Search for the cell housing the specified text and yield its [x, y] center coordinate. 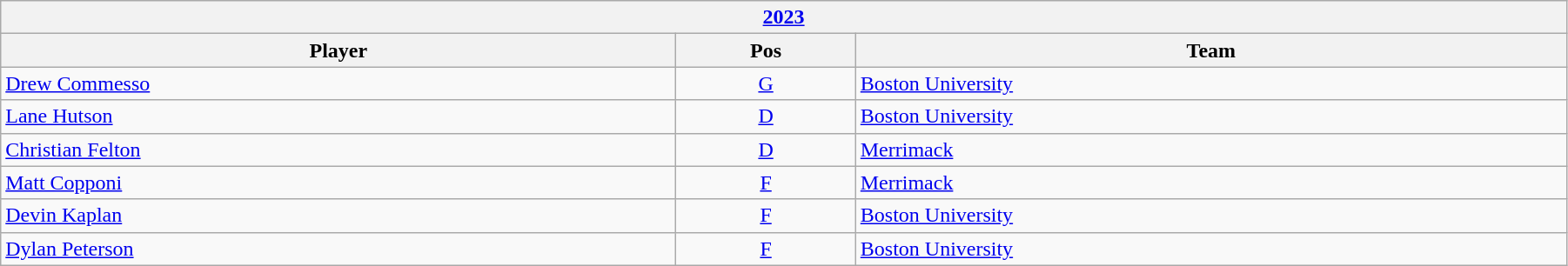
Player [338, 50]
G [766, 83]
Drew Commesso [338, 83]
Matt Copponi [338, 183]
Team [1211, 50]
Lane Hutson [338, 116]
Devin Kaplan [338, 216]
Dylan Peterson [338, 249]
Christian Felton [338, 150]
Pos [766, 50]
2023 [784, 17]
